Scan for the cell matching the given text and deliver its (x, y) coordinate at center. 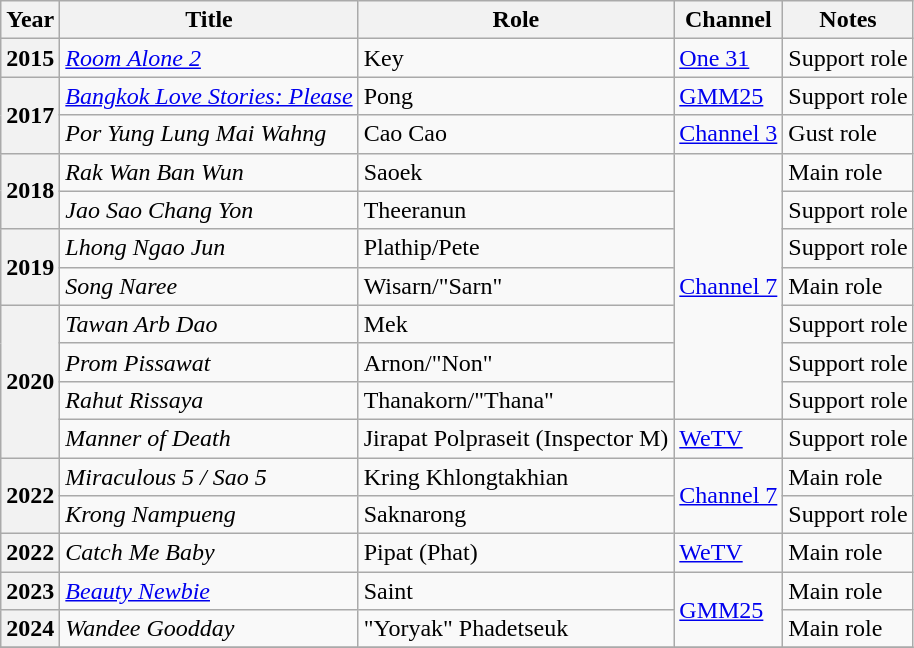
Notes (848, 20)
One 31 (728, 58)
Manner of Death (209, 438)
Wisarn/"Sarn" (516, 286)
Bangkok Love Stories: Please (209, 96)
Saoek (516, 172)
Title (209, 20)
Role (516, 20)
Lhong Ngao Jun (209, 248)
Cao Cao (516, 134)
Pipat (Phat) (516, 553)
2024 (30, 629)
Plathip/Pete (516, 248)
2020 (30, 381)
Saint (516, 591)
Key (516, 58)
Thanakorn/"Thana" (516, 400)
Channel (728, 20)
Year (30, 20)
Kring Khlongtakhian (516, 477)
Arnon/"Non" (516, 362)
Rak Wan Ban Wun (209, 172)
Catch Me Baby (209, 553)
Tawan Arb Dao (209, 324)
2023 (30, 591)
Jao Sao Chang Yon (209, 210)
Miraculous 5 / Sao 5 (209, 477)
Saknarong (516, 515)
Theeranun (516, 210)
Rahut Rissaya (209, 400)
Krong Nampueng (209, 515)
Por Yung Lung Mai Wahng (209, 134)
Song Naree (209, 286)
Room Alone 2 (209, 58)
Gust role (848, 134)
Beauty Newbie (209, 591)
Jirapat Polpraseit (Inspector M) (516, 438)
Prom Pissawat (209, 362)
2017 (30, 115)
2018 (30, 191)
Wandee Goodday (209, 629)
2015 (30, 58)
Mek (516, 324)
2019 (30, 267)
Channel 3 (728, 134)
Pong (516, 96)
"Yoryak" Phadetseuk (516, 629)
